Scan for the cell matching the given text and deliver its (X, Y) coordinate at center. 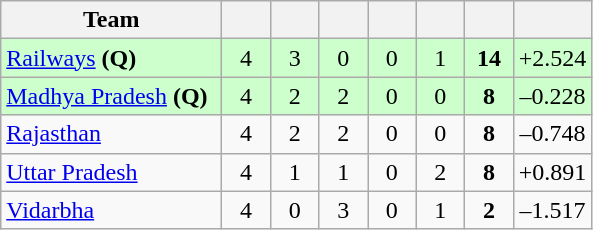
Vidarbha (112, 210)
–1.517 (552, 210)
Rajasthan (112, 134)
–0.748 (552, 134)
+2.524 (552, 58)
14 (490, 58)
Uttar Pradesh (112, 172)
Team (112, 20)
+0.891 (552, 172)
Madhya Pradesh (Q) (112, 96)
–0.228 (552, 96)
Railways (Q) (112, 58)
